Output the [X, Y] coordinate of the center of the cell containing the given text.  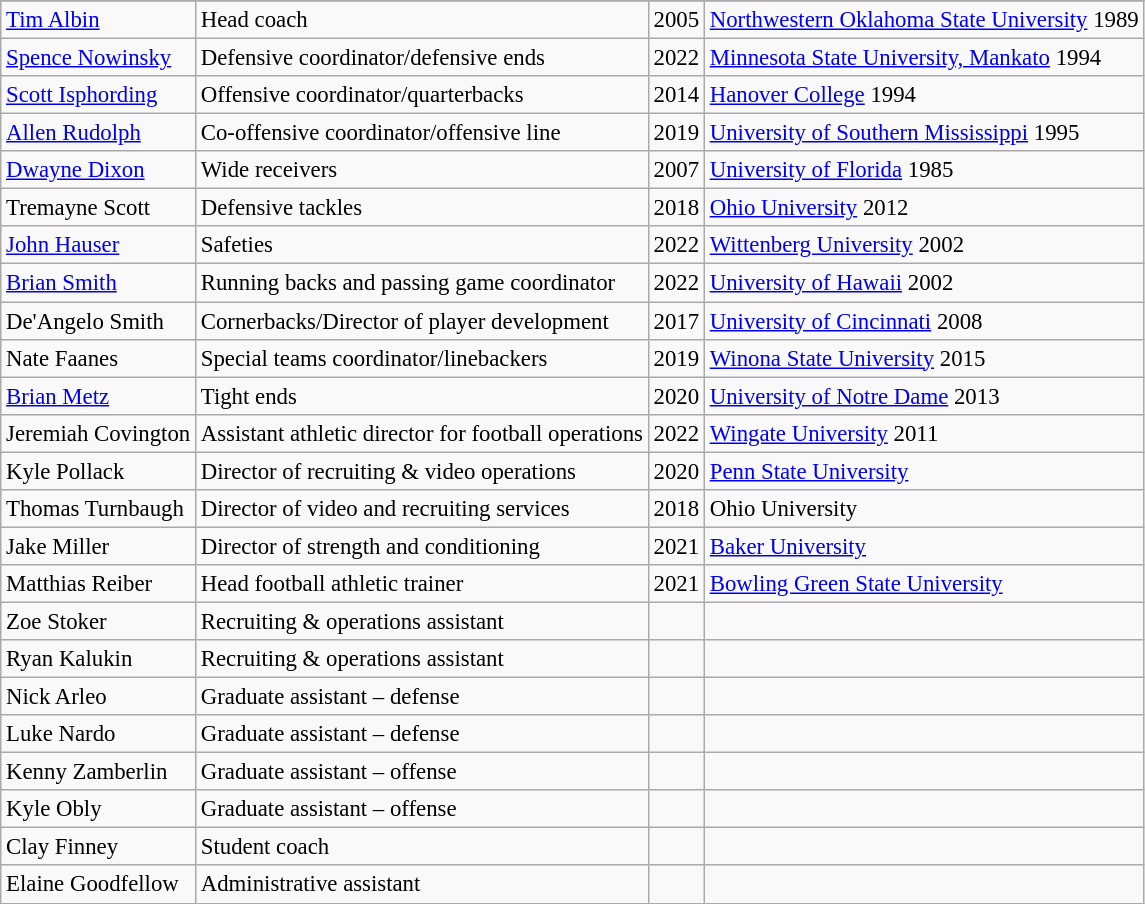
Defensive coordinator/defensive ends [422, 58]
University of Hawaii 2002 [924, 283]
De'Angelo Smith [98, 321]
Spence Nowinsky [98, 58]
Cornerbacks/Director of player development [422, 321]
Kyle Obly [98, 809]
Matthias Reiber [98, 584]
Administrative assistant [422, 885]
Nick Arleo [98, 697]
Special teams coordinator/linebackers [422, 358]
Northwestern Oklahoma State University 1989 [924, 20]
Running backs and passing game coordinator [422, 283]
University of Notre Dame 2013 [924, 396]
Nate Faanes [98, 358]
Minnesota State University, Mankato 1994 [924, 58]
Luke Nardo [98, 734]
Kenny Zamberlin [98, 772]
Director of recruiting & video operations [422, 471]
Allen Rudolph [98, 133]
Brian Smith [98, 283]
Zoe Stoker [98, 621]
Bowling Green State University [924, 584]
Winona State University 2015 [924, 358]
Elaine Goodfellow [98, 885]
Offensive coordinator/quarterbacks [422, 95]
2017 [676, 321]
Ohio University [924, 509]
Co-offensive coordinator/offensive line [422, 133]
Safeties [422, 245]
Defensive tackles [422, 208]
Jake Miller [98, 546]
Scott Isphording [98, 95]
Director of strength and conditioning [422, 546]
2005 [676, 20]
Student coach [422, 847]
Jeremiah Covington [98, 433]
Wide receivers [422, 170]
Clay Finney [98, 847]
Baker University [924, 546]
Director of video and recruiting services [422, 509]
Thomas Turnbaugh [98, 509]
Tim Albin [98, 20]
Dwayne Dixon [98, 170]
Head football athletic trainer [422, 584]
Assistant athletic director for football operations [422, 433]
University of Cincinnati 2008 [924, 321]
Ohio University 2012 [924, 208]
Ryan Kalukin [98, 659]
Wittenberg University 2002 [924, 245]
2007 [676, 170]
John Hauser [98, 245]
Head coach [422, 20]
Tight ends [422, 396]
Penn State University [924, 471]
2014 [676, 95]
Wingate University 2011 [924, 433]
University of Florida 1985 [924, 170]
Kyle Pollack [98, 471]
Brian Metz [98, 396]
Hanover College 1994 [924, 95]
University of Southern Mississippi 1995 [924, 133]
Tremayne Scott [98, 208]
